Return the [X, Y] coordinate for the center point of the cell that contains the specified text.  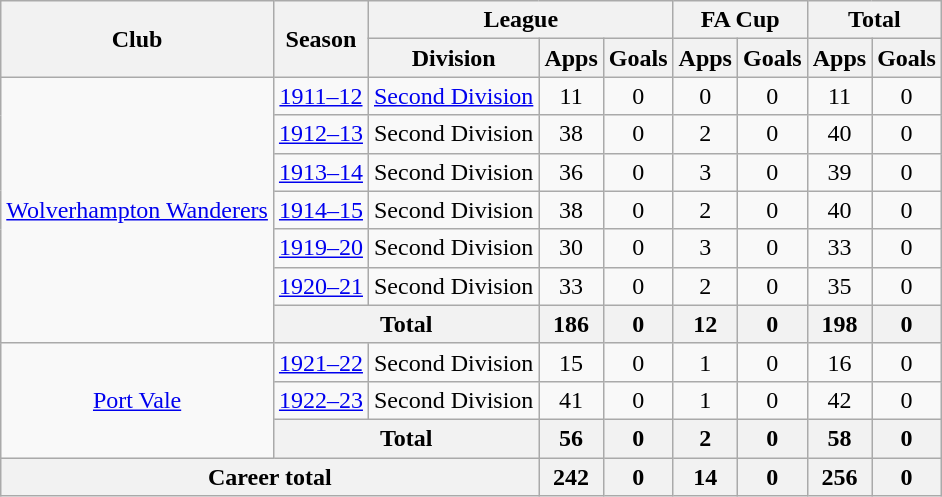
30 [571, 248]
Season [320, 39]
1922–23 [320, 400]
1919–20 [320, 248]
15 [571, 362]
256 [839, 477]
Wolverhampton Wanderers [138, 210]
1911–12 [320, 96]
242 [571, 477]
Club [138, 39]
16 [839, 362]
1912–13 [320, 134]
FA Cup [740, 20]
41 [571, 400]
198 [839, 324]
35 [839, 286]
14 [705, 477]
186 [571, 324]
Port Vale [138, 400]
58 [839, 438]
56 [571, 438]
39 [839, 172]
1921–22 [320, 362]
1913–14 [320, 172]
League [520, 20]
1920–21 [320, 286]
42 [839, 400]
1914–15 [320, 210]
Career total [270, 477]
Division [453, 58]
12 [705, 324]
36 [571, 172]
